Identify which cell holds the provided text, then report its [X, Y] central coordinate. 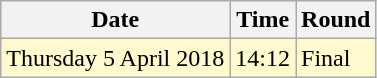
Round [336, 20]
Time [263, 20]
Thursday 5 April 2018 [116, 58]
Final [336, 58]
Date [116, 20]
14:12 [263, 58]
